Determine the (X, Y) coordinate at the center of the cell enclosing the given text.  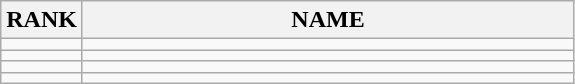
NAME (328, 20)
RANK (42, 20)
